Pinpoint the cell where the given text exists, returning its (x, y) midpoint coordinate. 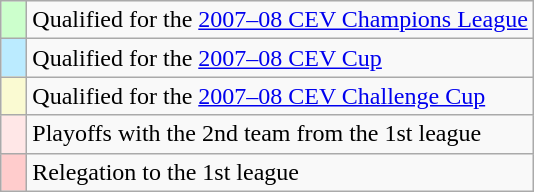
Qualified for the 2007–08 CEV Challenge Cup (280, 96)
Relegation to the 1st league (280, 172)
Playoffs with the 2nd team from the 1st league (280, 134)
Qualified for the 2007–08 CEV Champions League (280, 20)
Qualified for the 2007–08 CEV Cup (280, 58)
